Provide the (x, y) coordinate of the cell's center where the given text is located.  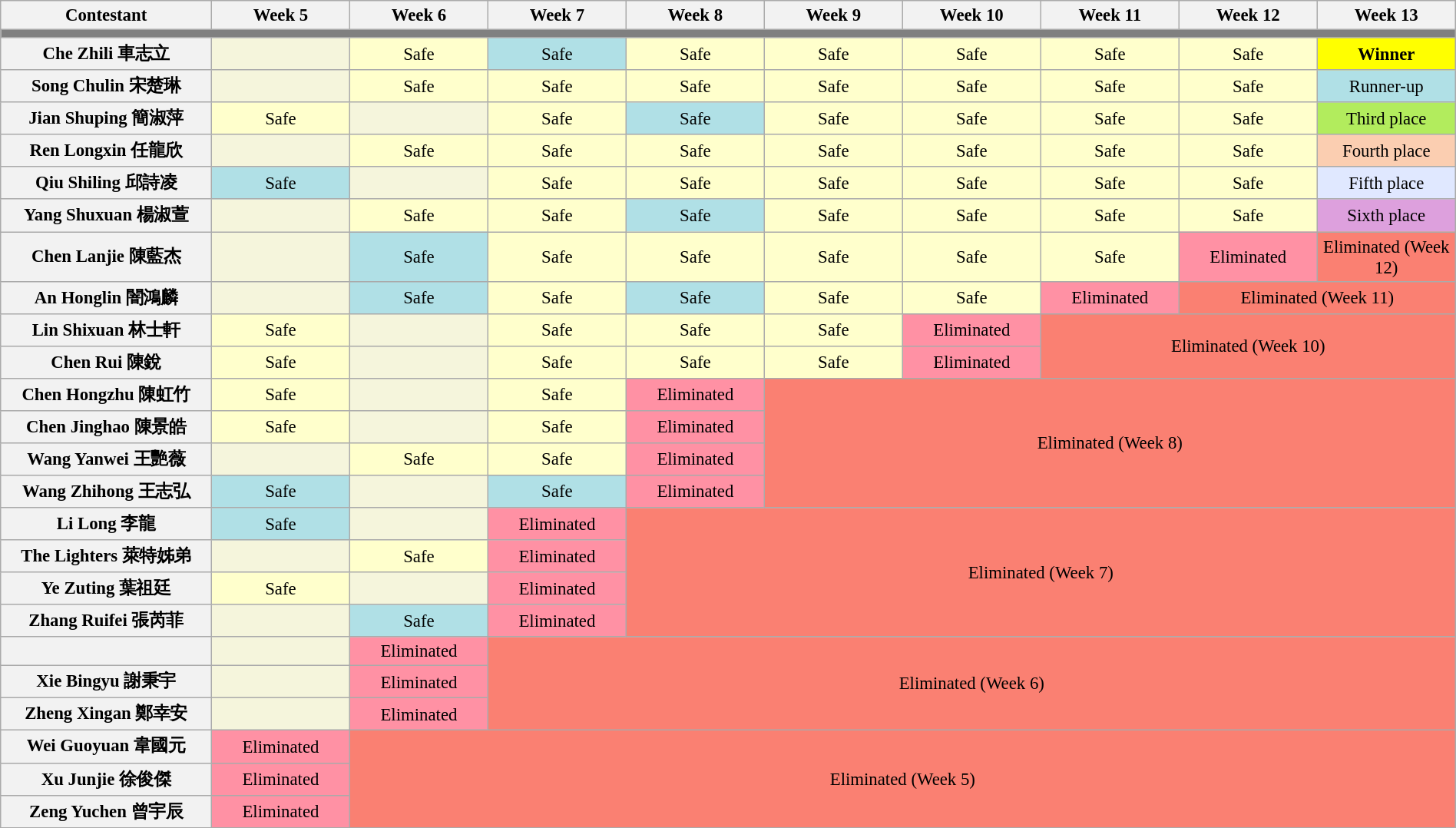
Week 6 (419, 15)
Wei Guoyuan 韋國元 (106, 747)
Week 8 (695, 15)
Lin Shixuan 林士軒 (106, 330)
Sixth place (1386, 216)
Ye Zuting 葉祖廷 (106, 588)
Eliminated (Week 5) (902, 779)
Contestant (106, 15)
Fourth place (1386, 151)
Che Zhili 車志立 (106, 54)
Zheng Xingan 鄭幸安 (106, 714)
Eliminated (Week 6) (971, 684)
Qiu Shiling 邱詩凌 (106, 184)
Winner (1386, 54)
Xu Junjie 徐俊傑 (106, 779)
Ren Longxin 任龍欣 (106, 151)
Eliminated (Week 10) (1248, 346)
Chen Hongzhu 陳虹竹 (106, 395)
Yang Shuxuan 楊淑萱 (106, 216)
Eliminated (Week 11) (1317, 297)
Eliminated (Week 8) (1110, 443)
Chen Lanjie 陳藍杰 (106, 257)
An Honglin 闇鴻麟 (106, 297)
Fifth place (1386, 184)
Week 10 (971, 15)
Week 9 (833, 15)
Zeng Yuchen 曾宇辰 (106, 811)
Xie Bingyu 謝秉宇 (106, 682)
Week 12 (1248, 15)
Chen Jinghao 陳景皓 (106, 427)
Wang Zhihong 王志弘 (106, 492)
Third place (1386, 118)
Jian Shuping 簡淑萍 (106, 118)
Zhang Ruifei 張芮菲 (106, 621)
The Lighters 萊特姊弟 (106, 556)
Eliminated (Week 7) (1041, 572)
Li Long 李龍 (106, 524)
Week 13 (1386, 15)
Song Chulin 宋楚琳 (106, 86)
Runner-up (1386, 86)
Week 5 (280, 15)
Chen Rui 陳銳 (106, 362)
Wang Yanwei 王艷薇 (106, 459)
Week 11 (1110, 15)
Week 7 (557, 15)
Eliminated (Week 12) (1386, 257)
